Find where the given text appears and provide that cell's center as (X, Y) coordinate. 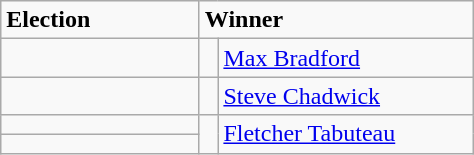
Winner (336, 20)
Fletcher Tabuteau (346, 134)
Election (100, 20)
Max Bradford (346, 58)
Steve Chadwick (346, 96)
